Search for the cell housing the specified text and yield its (X, Y) center coordinate. 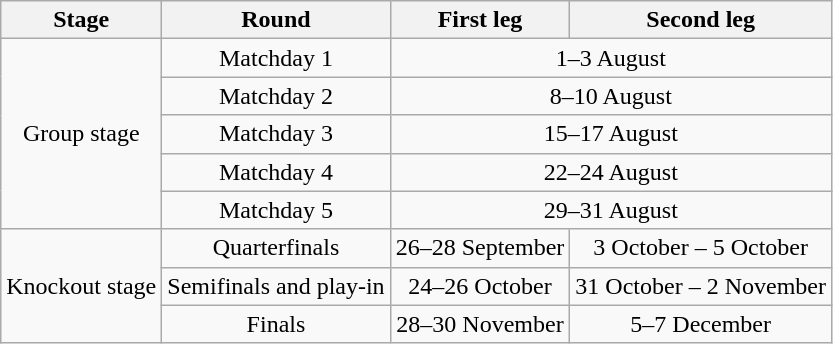
Knockout stage (82, 286)
Matchday 4 (276, 172)
31 October – 2 November (701, 286)
Group stage (82, 134)
15–17 August (610, 134)
28–30 November (480, 324)
22–24 August (610, 172)
Second leg (701, 20)
1–3 August (610, 58)
29–31 August (610, 210)
26–28 September (480, 248)
Matchday 1 (276, 58)
First leg (480, 20)
Quarterfinals (276, 248)
Matchday 2 (276, 96)
3 October – 5 October (701, 248)
8–10 August (610, 96)
Semifinals and play-in (276, 286)
Stage (82, 20)
Matchday 3 (276, 134)
5–7 December (701, 324)
Finals (276, 324)
Round (276, 20)
24–26 October (480, 286)
Matchday 5 (276, 210)
